Return (x, y) of the center of cell containing provided text 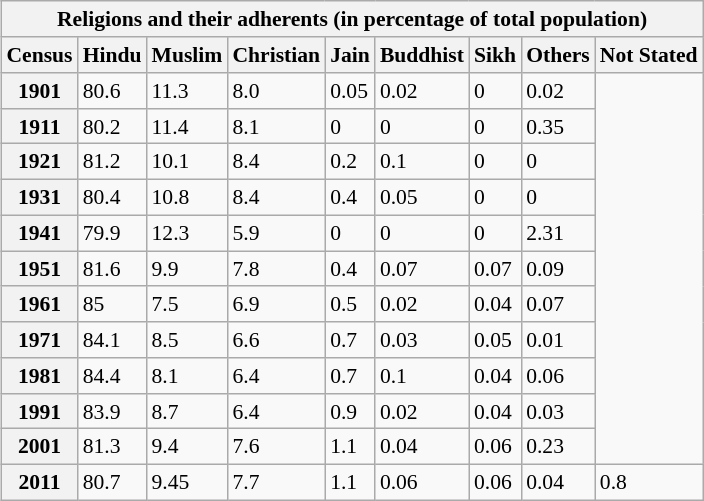
0.9 (350, 411)
Buddhist (422, 55)
80.2 (112, 126)
0.01 (558, 340)
1991 (39, 411)
7.5 (188, 304)
84.1 (112, 340)
10.1 (188, 162)
80.7 (112, 482)
8.7 (188, 411)
Muslim (188, 55)
Jain (350, 55)
1901 (39, 91)
80.6 (112, 91)
1921 (39, 162)
11.4 (188, 126)
7.8 (276, 269)
1931 (39, 197)
0.5 (350, 304)
84.4 (112, 376)
9.4 (188, 447)
6.9 (276, 304)
0.23 (558, 447)
6.6 (276, 340)
79.9 (112, 233)
Sikh (495, 55)
10.8 (188, 197)
1911 (39, 126)
1971 (39, 340)
7.6 (276, 447)
0.8 (649, 482)
1951 (39, 269)
8.5 (188, 340)
Not Stated (649, 55)
12.3 (188, 233)
9.9 (188, 269)
8.0 (276, 91)
7.7 (276, 482)
1981 (39, 376)
Religions and their adherents (in percentage of total population) (352, 19)
81.2 (112, 162)
0.35 (558, 126)
9.45 (188, 482)
Census (39, 55)
0.2 (350, 162)
2001 (39, 447)
80.4 (112, 197)
0.09 (558, 269)
81.6 (112, 269)
Others (558, 55)
2.31 (558, 233)
1941 (39, 233)
1961 (39, 304)
11.3 (188, 91)
2011 (39, 482)
81.3 (112, 447)
Hindu (112, 55)
Christian (276, 55)
83.9 (112, 411)
5.9 (276, 233)
85 (112, 304)
